Provide the [X, Y] coordinate of the cell's center where the given text is located.  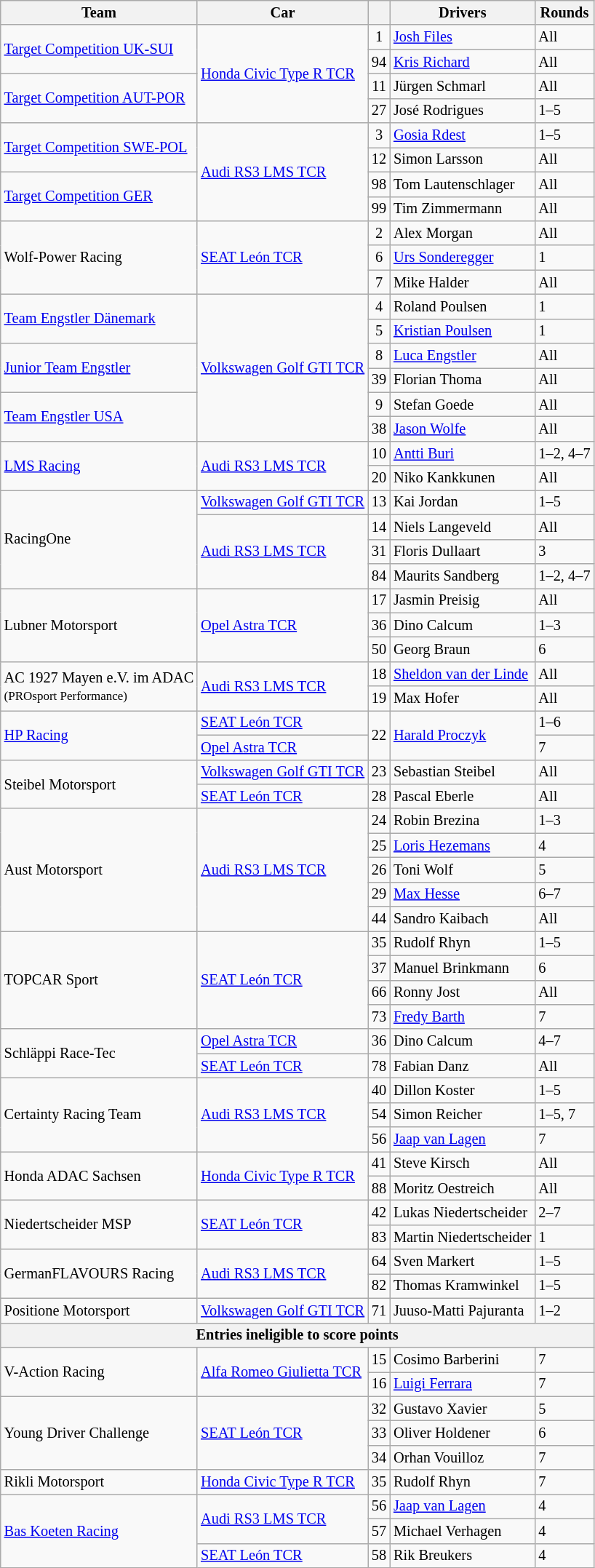
Niels Langeveld [463, 527]
Harald Proczyk [463, 735]
Sheldon van der Linde [463, 674]
RacingOne [99, 538]
13 [379, 502]
38 [379, 429]
37 [379, 968]
Robin Brezina [463, 821]
Gosia Rdest [463, 135]
Manuel Brinkmann [463, 968]
26 [379, 869]
6–7 [564, 894]
Juuso-Matti Pajuranta [463, 1310]
28 [379, 796]
Gustavo Xavier [463, 1409]
Target Competition SWE-POL [99, 147]
17 [379, 600]
Maurits Sandberg [463, 576]
Tim Zimmermann [463, 209]
1–2 [564, 1310]
Niko Kankkunen [463, 478]
Sandro Kaibach [463, 919]
Entries ineligible to score points [297, 1335]
Tom Lautenschlager [463, 184]
Steibel Motorsport [99, 784]
Team Engstler Dänemark [99, 319]
Antti Buri [463, 453]
Certainty Racing Team [99, 1115]
1–6 [564, 723]
Michael Verhagen [463, 1531]
16 [379, 1384]
José Rodrigues [463, 111]
Target Competition GER [99, 196]
Fredy Barth [463, 1016]
19 [379, 699]
Lubner Motorsport [99, 624]
Cosimo Barberini [463, 1359]
71 [379, 1310]
31 [379, 552]
Lukas Niedertscheider [463, 1213]
Kris Richard [463, 62]
Rik Breukers [463, 1556]
1–5, 7 [564, 1115]
10 [379, 453]
41 [379, 1163]
2–7 [564, 1213]
Fabian Danz [463, 1066]
Team Engstler USA [99, 416]
Luca Engstler [463, 356]
78 [379, 1066]
9 [379, 405]
Positione Motorsport [99, 1310]
Schläppi Race-Tec [99, 1054]
Honda ADAC Sachsen [99, 1176]
Florian Thoma [463, 380]
Team [99, 12]
TOPCAR Sport [99, 979]
73 [379, 1016]
Target Competition UK-SUI [99, 49]
50 [379, 649]
29 [379, 894]
88 [379, 1188]
Car [282, 12]
Rounds [564, 12]
66 [379, 992]
15 [379, 1359]
20 [379, 478]
Georg Braun [463, 649]
27 [379, 111]
Wolf-Power Racing [99, 258]
Toni Wolf [463, 869]
25 [379, 845]
Roland Poulsen [463, 306]
Oliver Holdener [463, 1433]
8 [379, 356]
Ronny Jost [463, 992]
Urs Sonderegger [463, 258]
Alex Morgan [463, 233]
11 [379, 86]
Sebastian Steibel [463, 772]
12 [379, 159]
Dillon Koster [463, 1090]
Alfa Romeo Giulietta TCR [282, 1371]
Steve Kirsch [463, 1163]
34 [379, 1457]
Max Hofer [463, 699]
24 [379, 821]
84 [379, 576]
Jürgen Schmarl [463, 86]
Aust Motorsport [99, 869]
Stefan Goede [463, 405]
32 [379, 1409]
40 [379, 1090]
Young Driver Challenge [99, 1433]
18 [379, 674]
39 [379, 380]
Thomas Kramwinkel [463, 1286]
Drivers [463, 12]
Moritz Oestreich [463, 1188]
Simon Larsson [463, 159]
Bas Koeten Racing [99, 1531]
Kai Jordan [463, 502]
98 [379, 184]
4–7 [564, 1041]
Loris Hezemans [463, 845]
Luigi Ferrara [463, 1384]
V-Action Racing [99, 1371]
14 [379, 527]
Jason Wolfe [463, 429]
57 [379, 1531]
2 [379, 233]
Rikli Motorsport [99, 1482]
82 [379, 1286]
Orhan Vouilloz [463, 1457]
44 [379, 919]
Josh Files [463, 37]
Martin Niedertscheider [463, 1237]
54 [379, 1115]
33 [379, 1433]
Niedertscheider MSP [99, 1225]
AC 1927 Mayen e.V. im ADAC(PROsport Performance) [99, 685]
Target Competition AUT-POR [99, 97]
Jasmin Preisig [463, 600]
64 [379, 1262]
HP Racing [99, 735]
22 [379, 735]
83 [379, 1237]
42 [379, 1213]
GermanFLAVOURS Racing [99, 1273]
94 [379, 62]
99 [379, 209]
Sven Markert [463, 1262]
Max Hesse [463, 894]
Mike Halder [463, 282]
Junior Team Engstler [99, 368]
58 [379, 1556]
LMS Racing [99, 466]
Simon Reicher [463, 1115]
Floris Dullaart [463, 552]
23 [379, 772]
Pascal Eberle [463, 796]
Kristian Poulsen [463, 331]
